Provide the [x, y] coordinate of the cell's center where the given text is located.  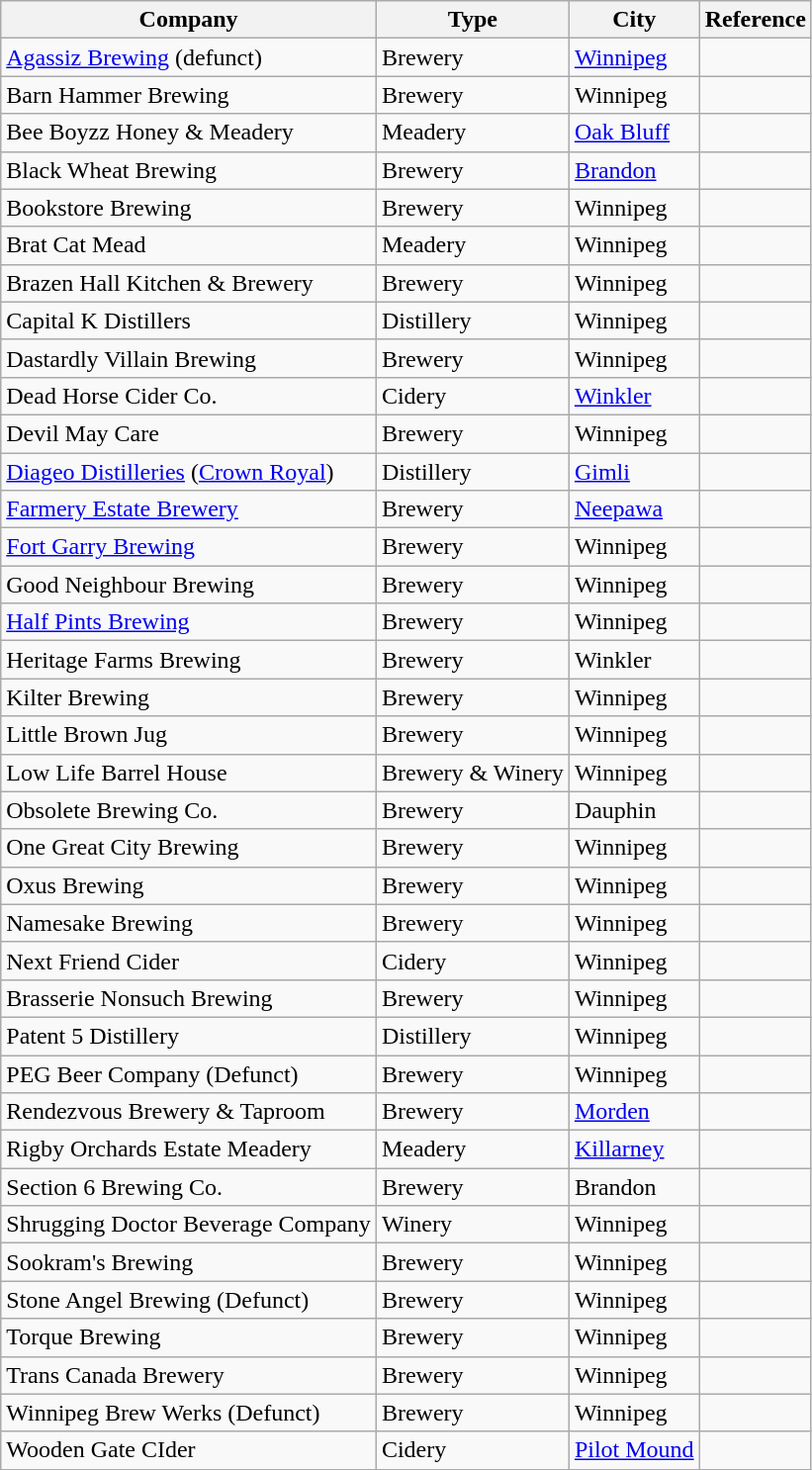
Torque Brewing [189, 1337]
Reference [756, 20]
Low Life Barrel House [189, 773]
Kilter Brewing [189, 697]
Brasserie Nonsuch Brewing [189, 998]
Heritage Farms Brewing [189, 660]
Brazen Hall Kitchen & Brewery [189, 283]
Brat Cat Mead [189, 245]
Winnipeg Brew Werks (Defunct) [189, 1413]
Barn Hammer Brewing [189, 95]
Wooden Gate CIder [189, 1450]
Black Wheat Brewing [189, 170]
Farmery Estate Brewery [189, 509]
Dastardly Villain Brewing [189, 358]
Gimli [634, 472]
Type [473, 20]
Agassiz Brewing (defunct) [189, 57]
Capital K Distillers [189, 321]
Rendezvous Brewery & Taproom [189, 1112]
Dauphin [634, 810]
Obsolete Brewing Co. [189, 810]
Brewery & Winery [473, 773]
Half Pints Brewing [189, 622]
Diageo Distilleries (Crown Royal) [189, 472]
Neepawa [634, 509]
Namesake Brewing [189, 923]
Shrugging Doctor Beverage Company [189, 1225]
Sookram's Brewing [189, 1262]
Section 6 Brewing Co. [189, 1187]
Little Brown Jug [189, 735]
Killarney [634, 1149]
Bee Boyzz Honey & Meadery [189, 133]
Company [189, 20]
Bookstore Brewing [189, 208]
Next Friend Cider [189, 961]
Winery [473, 1225]
Pilot Mound [634, 1450]
Dead Horse Cider Co. [189, 396]
Oak Bluff [634, 133]
Devil May Care [189, 433]
Good Neighbour Brewing [189, 585]
PEG Beer Company (Defunct) [189, 1073]
Rigby Orchards Estate Meadery [189, 1149]
Fort Garry Brewing [189, 547]
Morden [634, 1112]
City [634, 20]
Trans Canada Brewery [189, 1375]
One Great City Brewing [189, 848]
Oxus Brewing [189, 885]
Stone Angel Brewing (Defunct) [189, 1300]
Patent 5 Distillery [189, 1036]
